Find where the given text appears and provide that cell's center as (X, Y) coordinate. 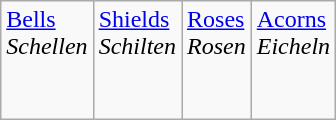
Shields Schilten (137, 60)
Roses Rosen (217, 60)
Bells Schellen (47, 60)
Acorns Eicheln (293, 60)
